Output the (x, y) coordinate of the center of the cell containing the given text.  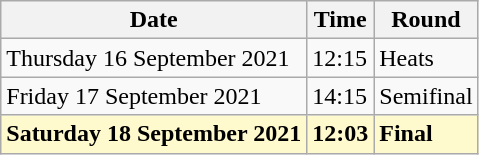
12:15 (340, 58)
Final (426, 134)
Saturday 18 September 2021 (154, 134)
Date (154, 20)
Round (426, 20)
Friday 17 September 2021 (154, 96)
Thursday 16 September 2021 (154, 58)
Heats (426, 58)
Time (340, 20)
12:03 (340, 134)
14:15 (340, 96)
Semifinal (426, 96)
